Identify which cell holds the provided text, then report its (X, Y) central coordinate. 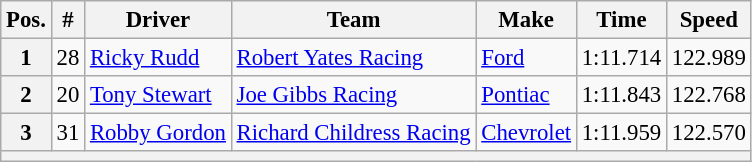
Time (621, 20)
Richard Childress Racing (354, 133)
28 (68, 58)
122.768 (708, 95)
20 (68, 95)
3 (26, 133)
Pos. (26, 20)
31 (68, 133)
Robby Gordon (158, 133)
122.989 (708, 58)
Joe Gibbs Racing (354, 95)
Robert Yates Racing (354, 58)
2 (26, 95)
Make (526, 20)
Speed (708, 20)
1 (26, 58)
Ford (526, 58)
1:11.959 (621, 133)
Ricky Rudd (158, 58)
Pontiac (526, 95)
Driver (158, 20)
1:11.714 (621, 58)
1:11.843 (621, 95)
Tony Stewart (158, 95)
122.570 (708, 133)
Team (354, 20)
# (68, 20)
Chevrolet (526, 133)
